Find where the given text appears and provide that cell's center as (X, Y) coordinate. 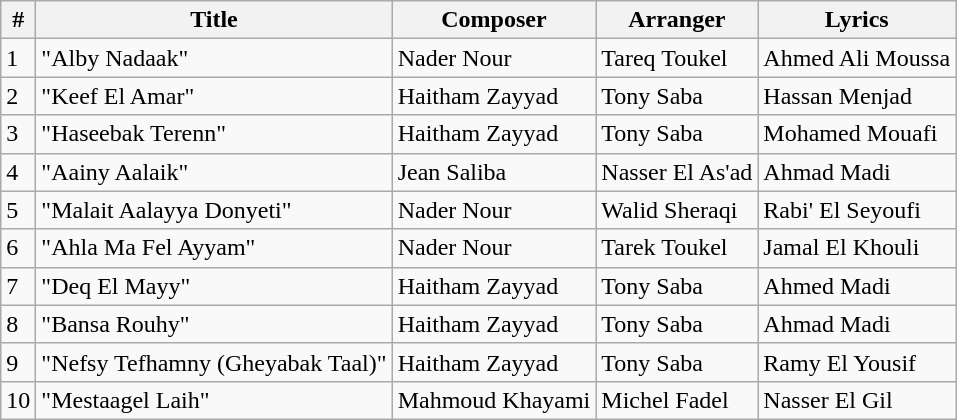
7 (18, 286)
Jean Saliba (494, 172)
"Deq El Mayy" (214, 286)
"Alby Nadaak" (214, 58)
"Haseebak Terenn" (214, 134)
Arranger (677, 20)
5 (18, 210)
6 (18, 248)
Hassan Menjad (857, 96)
"Malait Aalayya Donyeti" (214, 210)
Michel Fadel (677, 400)
"Bansa Rouhy" (214, 324)
Tarek Toukel (677, 248)
Ramy El Yousif (857, 362)
Jamal El Khouli (857, 248)
"Mestaagel Laih" (214, 400)
4 (18, 172)
"Keef El Amar" (214, 96)
Nasser El Gil (857, 400)
Mohamed Mouafi (857, 134)
Lyrics (857, 20)
"Nefsy Tefhamny (Gheyabak Taal)" (214, 362)
Mahmoud Khayami (494, 400)
Nasser El As'ad (677, 172)
Walid Sheraqi (677, 210)
Tareq Toukel (677, 58)
3 (18, 134)
# (18, 20)
9 (18, 362)
Ahmed Madi (857, 286)
"Ahla Ma Fel Ayyam" (214, 248)
Composer (494, 20)
"Aainy Aalaik" (214, 172)
Rabi' El Seyoufi (857, 210)
Ahmed Ali Moussa (857, 58)
8 (18, 324)
1 (18, 58)
Title (214, 20)
10 (18, 400)
2 (18, 96)
